Extract the (x, y) coordinate from the center of the cell holding the provided text.  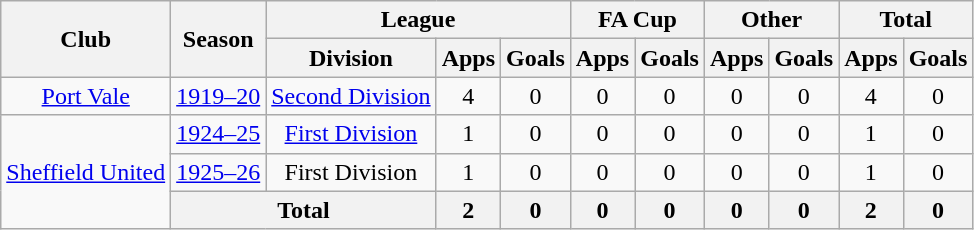
1924–25 (218, 134)
Sheffield United (86, 172)
Other (771, 20)
1919–20 (218, 96)
League (418, 20)
FA Cup (637, 20)
Season (218, 39)
Port Vale (86, 96)
1925–26 (218, 172)
Club (86, 39)
Second Division (351, 96)
Division (351, 58)
